Locate the cell with the specified text and output its (X, Y) center coordinate. 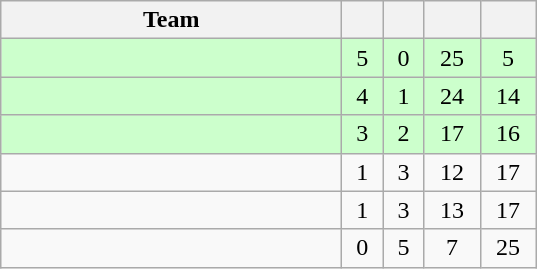
14 (508, 96)
24 (452, 96)
16 (508, 134)
13 (452, 210)
2 (404, 134)
7 (452, 248)
4 (362, 96)
12 (452, 172)
Team (172, 20)
